Return [X, Y] of the center of cell containing provided text 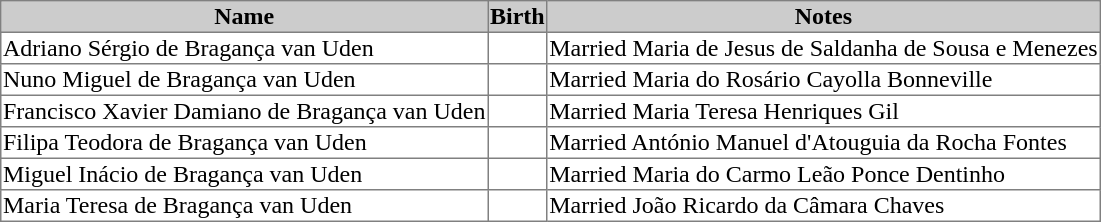
Name [244, 17]
Adriano Sérgio de Bragança van Uden [244, 48]
Birth [518, 17]
Notes [824, 17]
Nuno Miguel de Bragança van Uden [244, 80]
Married Maria do Rosário Cayolla Bonneville [824, 80]
Married António Manuel d'Atouguia da Rocha Fontes [824, 143]
Married Maria Teresa Henriques Gil [824, 111]
Married João Ricardo da Câmara Chaves [824, 206]
Maria Teresa de Bragança van Uden [244, 206]
Married Maria de Jesus de Saldanha de Sousa e Menezes [824, 48]
Miguel Inácio de Bragança van Uden [244, 174]
Married Maria do Carmo Leão Ponce Dentinho [824, 174]
Francisco Xavier Damiano de Bragança van Uden [244, 111]
Filipa Teodora de Bragança van Uden [244, 143]
